Return (X, Y) of the center of cell containing provided text 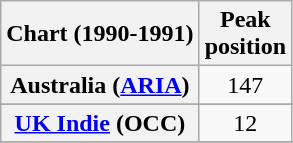
UK Indie (OCC) (100, 123)
147 (245, 85)
12 (245, 123)
Chart (1990-1991) (100, 34)
Australia (ARIA) (100, 85)
Peak position (245, 34)
